Find where the given text appears and provide that cell's center as [X, Y] coordinate. 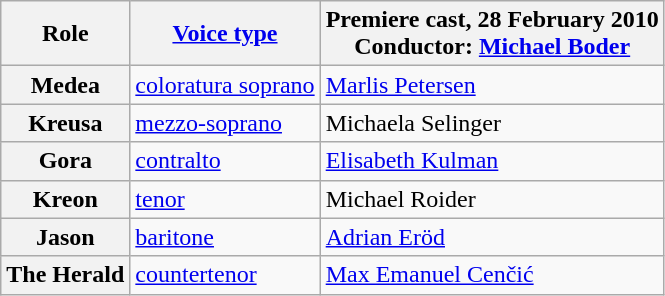
Max Emanuel Cenčić [492, 275]
mezzo-soprano [225, 123]
Marlis Petersen [492, 85]
Jason [66, 237]
Elisabeth Kulman [492, 161]
Adrian Eröd [492, 237]
Premiere cast, 28 February 2010Conductor: Michael Boder [492, 34]
Medea [66, 85]
The Herald [66, 275]
contralto [225, 161]
Michael Roider [492, 199]
tenor [225, 199]
coloratura soprano [225, 85]
countertenor [225, 275]
Kreusa [66, 123]
Gora [66, 161]
baritone [225, 237]
Michaela Selinger [492, 123]
Voice type [225, 34]
Kreon [66, 199]
Role [66, 34]
